Search for the cell housing the specified text and yield its (x, y) center coordinate. 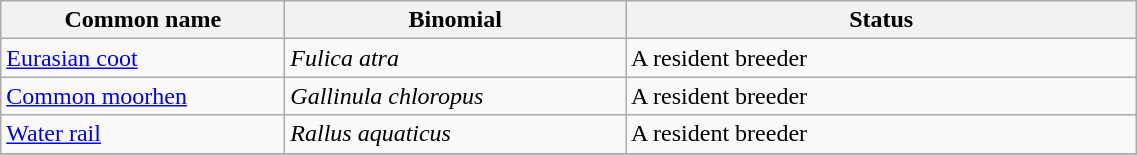
Eurasian coot (143, 58)
Water rail (143, 134)
Gallinula chloropus (456, 96)
Common moorhen (143, 96)
Rallus aquaticus (456, 134)
Binomial (456, 20)
Common name (143, 20)
Fulica atra (456, 58)
Status (882, 20)
